Locate the cell with the specified text and output its (X, Y) center coordinate. 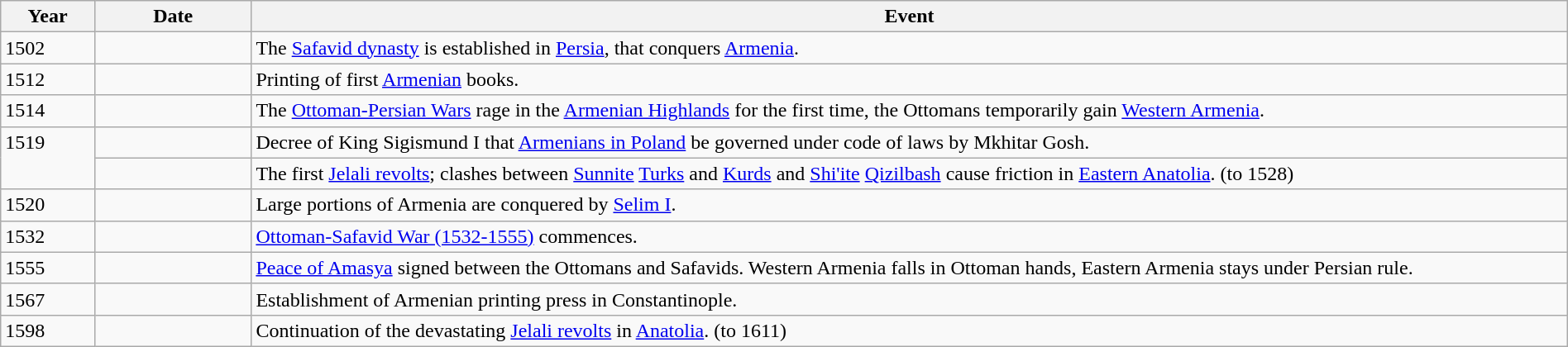
Large portions of Armenia are conquered by Selim I. (910, 205)
Continuation of the devastating Jelali revolts in Anatolia. (to 1611) (910, 330)
1520 (48, 205)
Peace of Amasya signed between the Ottomans and Safavids. Western Armenia falls in Ottoman hands, Eastern Armenia stays under Persian rule. (910, 268)
Establishment of Armenian printing press in Constantinople. (910, 299)
1502 (48, 48)
1514 (48, 111)
1555 (48, 268)
Year (48, 17)
The Ottoman-Persian Wars rage in the Armenian Highlands for the first time, the Ottomans temporarily gain Western Armenia. (910, 111)
Date (172, 17)
The Safavid dynasty is established in Persia, that conquers Armenia. (910, 48)
1598 (48, 330)
1512 (48, 79)
1519 (48, 158)
Ottoman-Safavid War (1532-1555) commences. (910, 236)
1567 (48, 299)
Printing of first Armenian books. (910, 79)
The first Jelali revolts; clashes between Sunnite Turks and Kurds and Shi'ite Qizilbash cause friction in Eastern Anatolia. (to 1528) (910, 173)
Event (910, 17)
Decree of King Sigismund I that Armenians in Poland be governed under code of laws by Mkhitar Gosh. (910, 142)
1532 (48, 236)
